Identify which cell holds the provided text, then report its [X, Y] central coordinate. 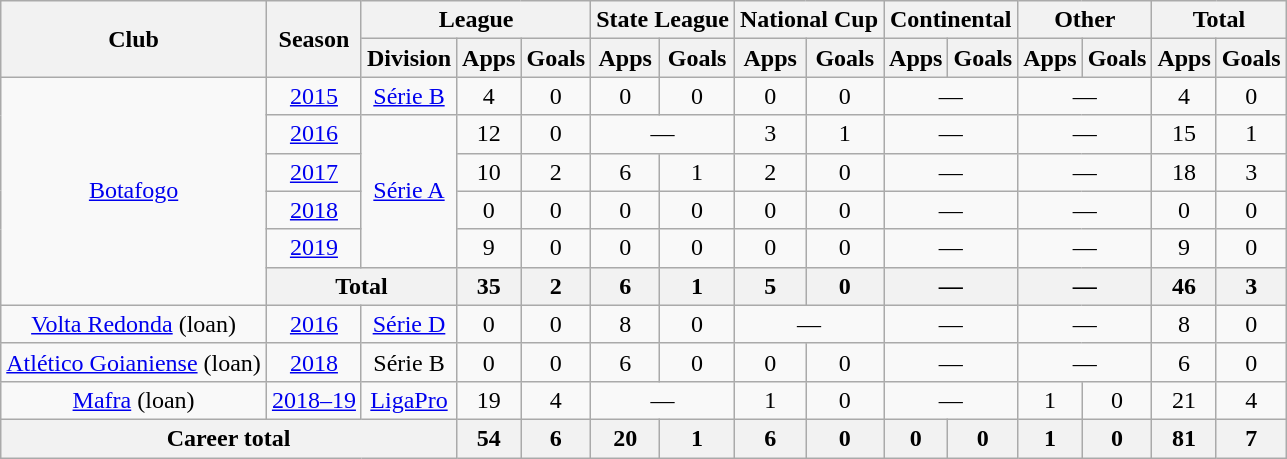
Série A [408, 191]
LigaPro [408, 400]
Série D [408, 324]
10 [489, 172]
2015 [314, 96]
Other [1085, 20]
Volta Redonda (loan) [134, 324]
19 [489, 400]
2018–19 [314, 400]
54 [489, 438]
7 [1251, 438]
5 [770, 286]
35 [489, 286]
18 [1184, 172]
Continental [951, 20]
81 [1184, 438]
Atlético Goianiense (loan) [134, 362]
Season [314, 39]
League [476, 20]
20 [626, 438]
National Cup [808, 20]
2019 [314, 248]
Botafogo [134, 191]
Club [134, 39]
2017 [314, 172]
21 [1184, 400]
Division [408, 58]
12 [489, 134]
46 [1184, 286]
State League [663, 20]
Career total [229, 438]
15 [1184, 134]
Mafra (loan) [134, 400]
